From the cell containing the given text, extract its center point as (x, y) coordinate. 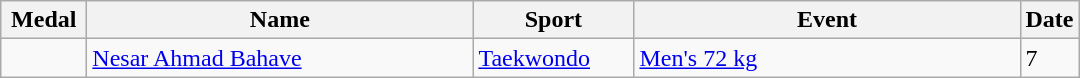
Nesar Ahmad Bahave (280, 58)
Event (827, 20)
Men's 72 kg (827, 58)
Medal (44, 20)
7 (1050, 58)
Sport (554, 20)
Taekwondo (554, 58)
Date (1050, 20)
Name (280, 20)
